Detect which cell encompasses the target text, then output its (X, Y) center coordinate. 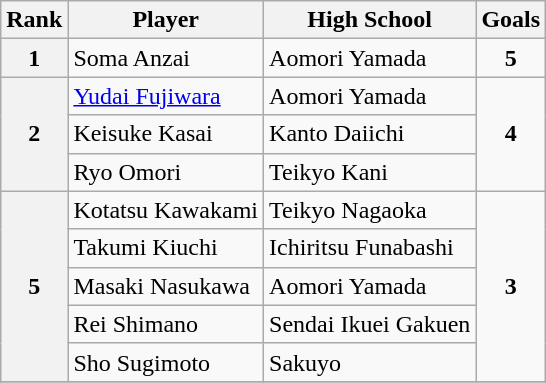
Goals (511, 20)
Teikyo Kani (370, 172)
Kanto Daiichi (370, 134)
2 (34, 134)
Masaki Nasukawa (166, 286)
High School (370, 20)
4 (511, 134)
Keisuke Kasai (166, 134)
1 (34, 58)
Ichiritsu Funabashi (370, 248)
Rei Shimano (166, 324)
Sho Sugimoto (166, 362)
Yudai Fujiwara (166, 96)
Teikyo Nagaoka (370, 210)
Kotatsu Kawakami (166, 210)
Sendai Ikuei Gakuen (370, 324)
Soma Anzai (166, 58)
Player (166, 20)
Takumi Kiuchi (166, 248)
3 (511, 286)
Rank (34, 20)
Sakuyo (370, 362)
Ryo Omori (166, 172)
